Capture the cell that displays the provided text and extract its (X, Y) central coordinate. 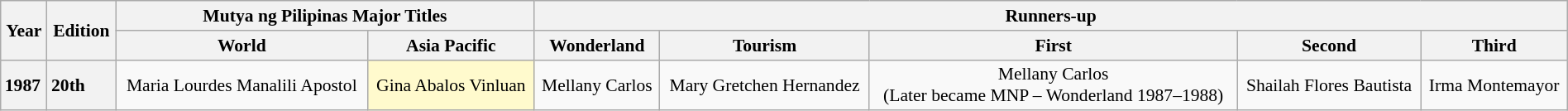
Asia Pacific (452, 46)
Shailah Flores Bautista (1329, 84)
Maria Lourdes Manalili Apostol (241, 84)
1987 (24, 84)
First (1054, 46)
Year (24, 30)
Mary Gretchen Hernandez (765, 84)
Irma Montemayor (1494, 84)
Mellany Carlos (Later became MNP – Wonderland 1987–1988) (1054, 84)
Mellany Carlos (597, 84)
Mutya ng Pilipinas Major Titles (325, 16)
World (241, 46)
Third (1494, 46)
Tourism (765, 46)
Runners-up (1050, 16)
Second (1329, 46)
Gina Abalos Vinluan (452, 84)
Edition (81, 30)
Wonderland (597, 46)
20th (81, 84)
